Return [x, y] of the center of cell containing provided text 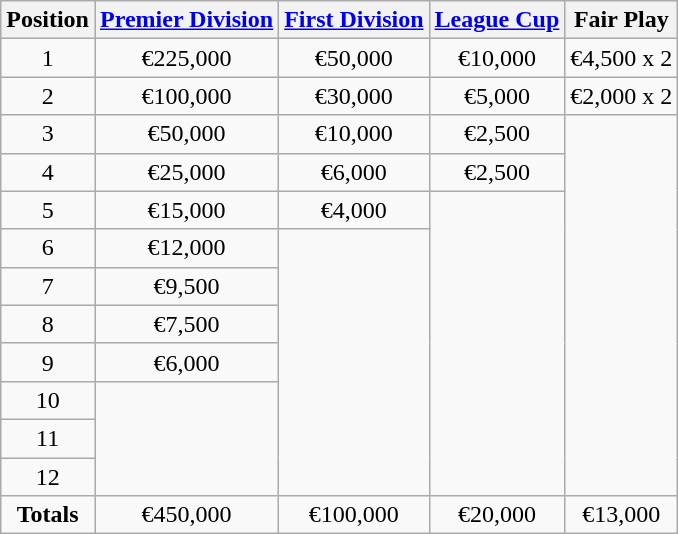
€20,000 [497, 515]
9 [48, 362]
First Division [354, 20]
3 [48, 134]
€225,000 [186, 58]
Position [48, 20]
League Cup [497, 20]
€15,000 [186, 210]
4 [48, 172]
€13,000 [622, 515]
2 [48, 96]
Fair Play [622, 20]
6 [48, 248]
Totals [48, 515]
€450,000 [186, 515]
7 [48, 286]
€9,500 [186, 286]
1 [48, 58]
€7,500 [186, 324]
Premier Division [186, 20]
€5,000 [497, 96]
€4,000 [354, 210]
12 [48, 477]
€2,000 x 2 [622, 96]
€4,500 x 2 [622, 58]
€12,000 [186, 248]
10 [48, 400]
5 [48, 210]
8 [48, 324]
11 [48, 438]
€30,000 [354, 96]
€25,000 [186, 172]
